From the cell containing the given text, extract its center point as (X, Y) coordinate. 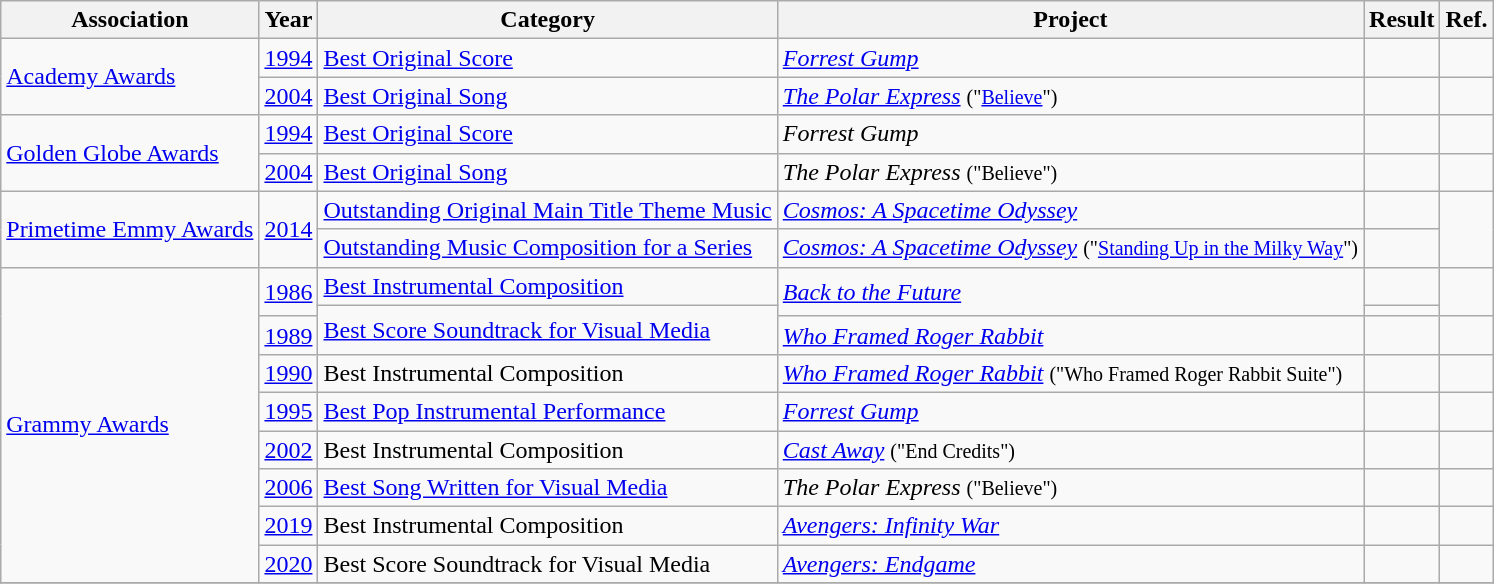
1989 (288, 335)
Who Framed Roger Rabbit ("Who Framed Roger Rabbit Suite") (1070, 373)
1986 (288, 292)
Grammy Awards (130, 425)
Association (130, 20)
Best Song Written for Visual Media (548, 488)
1990 (288, 373)
Primetime Emmy Awards (130, 229)
Category (548, 20)
Project (1070, 20)
Cosmos: A Spacetime Odyssey ("Standing Up in the Milky Way") (1070, 248)
Avengers: Endgame (1070, 564)
Ref. (1466, 20)
Cast Away ("End Credits") (1070, 449)
2019 (288, 526)
1995 (288, 411)
Golden Globe Awards (130, 153)
Outstanding Original Main Title Theme Music (548, 210)
Year (288, 20)
Result (1402, 20)
Back to the Future (1070, 292)
Best Pop Instrumental Performance (548, 411)
Outstanding Music Composition for a Series (548, 248)
Avengers: Infinity War (1070, 526)
2002 (288, 449)
2020 (288, 564)
Cosmos: A Spacetime Odyssey (1070, 210)
2014 (288, 229)
Who Framed Roger Rabbit (1070, 335)
2006 (288, 488)
Academy Awards (130, 77)
